Output the [X, Y] coordinate of the center of the cell containing the given text.  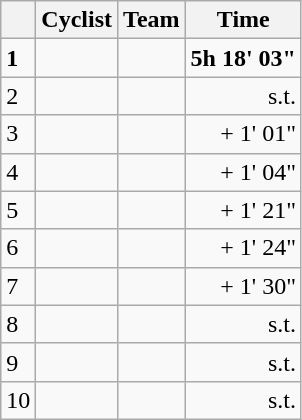
4 [18, 172]
5 [18, 210]
+ 1' 24" [243, 248]
Time [243, 20]
9 [18, 362]
+ 1' 21" [243, 210]
5h 18' 03" [243, 58]
7 [18, 286]
+ 1' 30" [243, 286]
+ 1' 01" [243, 134]
10 [18, 400]
2 [18, 96]
Team [152, 20]
1 [18, 58]
8 [18, 324]
3 [18, 134]
6 [18, 248]
+ 1' 04" [243, 172]
Cyclist [77, 20]
